Pinpoint the cell where the given text exists, returning its [X, Y] midpoint coordinate. 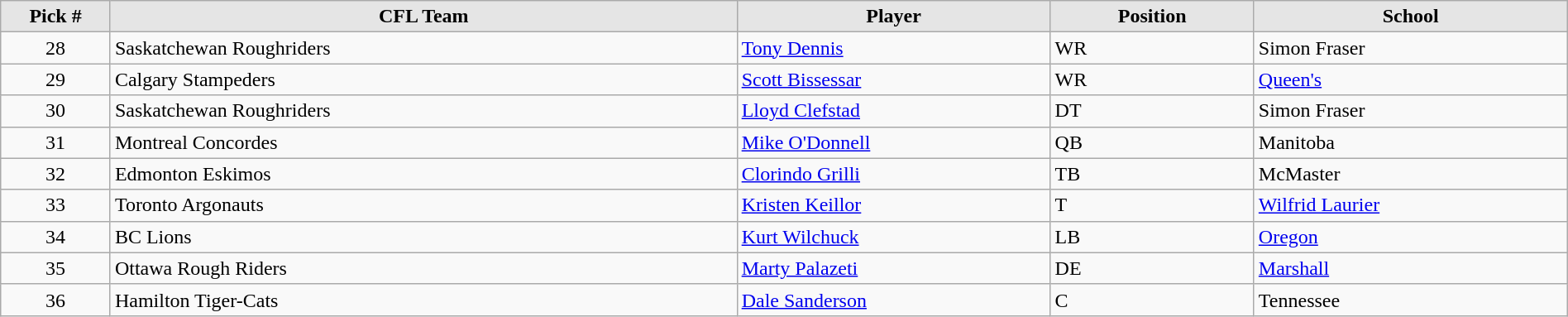
Wilfrid Laurier [1411, 205]
29 [56, 79]
Tony Dennis [893, 48]
Calgary Stampeders [423, 79]
CFL Team [423, 17]
Clorindo Grilli [893, 174]
28 [56, 48]
36 [56, 300]
Tennessee [1411, 300]
Position [1152, 17]
Kurt Wilchuck [893, 237]
34 [56, 237]
C [1152, 300]
Edmonton Eskimos [423, 174]
Marshall [1411, 268]
TB [1152, 174]
DT [1152, 111]
Queen's [1411, 79]
LB [1152, 237]
Dale Sanderson [893, 300]
32 [56, 174]
Ottawa Rough Riders [423, 268]
Oregon [1411, 237]
BC Lions [423, 237]
30 [56, 111]
QB [1152, 142]
Manitoba [1411, 142]
Kristen Keillor [893, 205]
T [1152, 205]
Toronto Argonauts [423, 205]
Lloyd Clefstad [893, 111]
35 [56, 268]
Mike O'Donnell [893, 142]
Hamilton Tiger-Cats [423, 300]
31 [56, 142]
Player [893, 17]
Scott Bissessar [893, 79]
Montreal Concordes [423, 142]
33 [56, 205]
McMaster [1411, 174]
School [1411, 17]
Marty Palazeti [893, 268]
Pick # [56, 17]
DE [1152, 268]
